Capture the cell that displays the provided text and extract its (x, y) central coordinate. 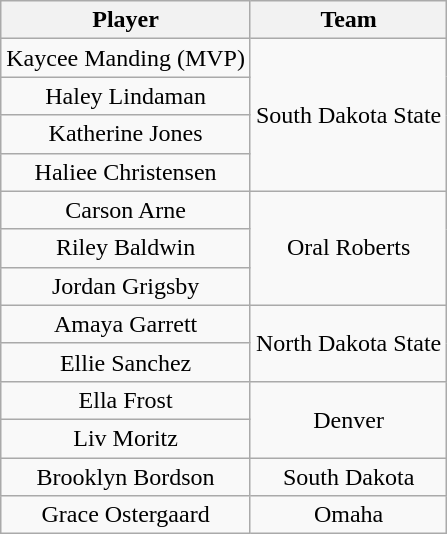
South Dakota State (348, 115)
North Dakota State (348, 343)
Haley Lindaman (126, 96)
Oral Roberts (348, 248)
Riley Baldwin (126, 248)
Kaycee Manding (MVP) (126, 58)
Jordan Grigsby (126, 286)
Liv Moritz (126, 438)
Ella Frost (126, 400)
Haliee Christensen (126, 172)
Grace Ostergaard (126, 515)
Omaha (348, 515)
Carson Arne (126, 210)
Ellie Sanchez (126, 362)
Brooklyn Bordson (126, 477)
Denver (348, 419)
Amaya Garrett (126, 324)
Player (126, 20)
Team (348, 20)
South Dakota (348, 477)
Katherine Jones (126, 134)
